Pinpoint the cell where the given text exists, returning its [X, Y] midpoint coordinate. 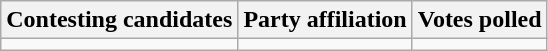
Votes polled [480, 20]
Party affiliation [325, 20]
Contesting candidates [120, 20]
